Search for the cell housing the specified text and yield its (X, Y) center coordinate. 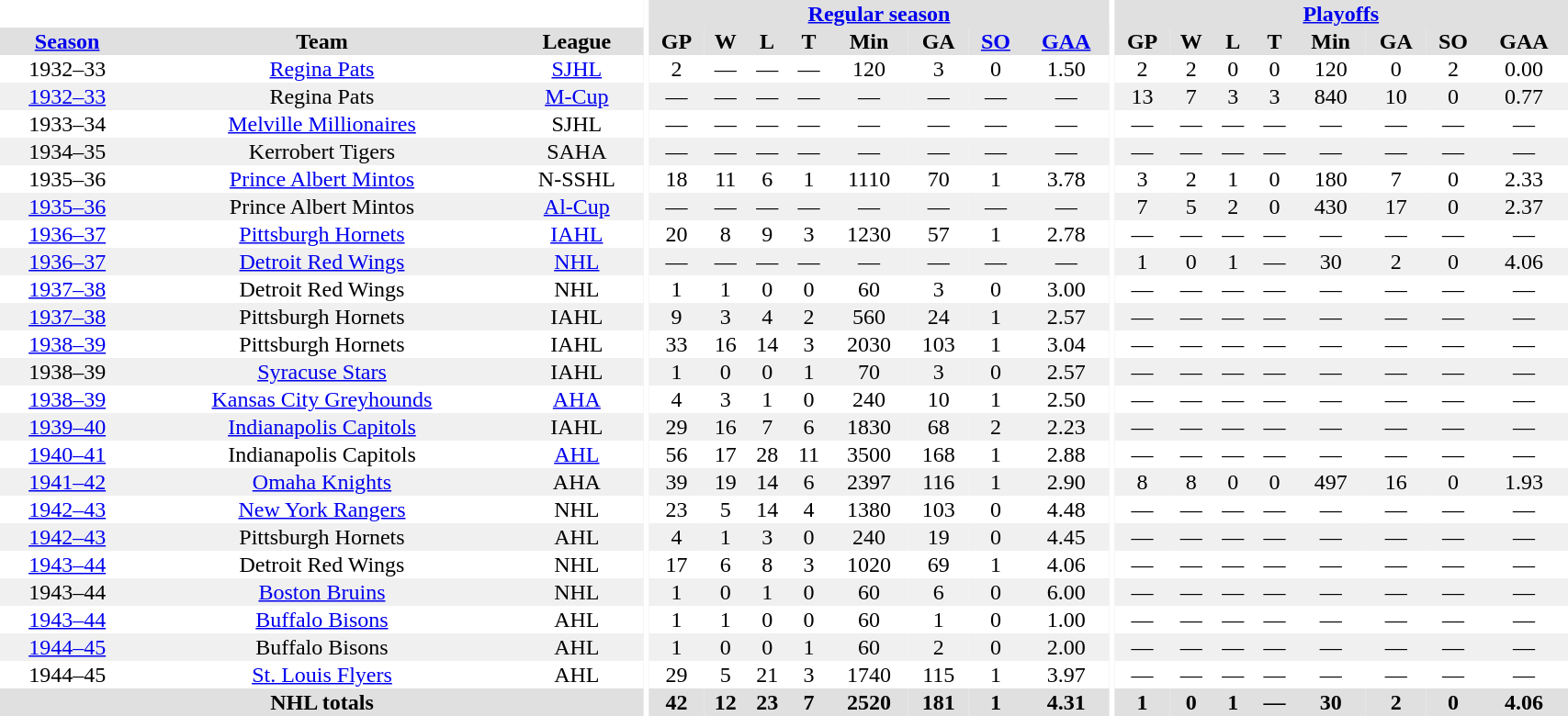
1020 (869, 565)
6.00 (1066, 592)
2.90 (1066, 482)
2.88 (1066, 454)
2030 (869, 344)
430 (1330, 207)
560 (869, 317)
2.33 (1523, 179)
1.50 (1066, 69)
Season (67, 41)
Playoffs (1341, 14)
33 (676, 344)
2.23 (1066, 427)
1941–42 (67, 482)
1940–41 (67, 454)
4.48 (1066, 509)
116 (939, 482)
497 (1330, 482)
1.00 (1066, 620)
115 (939, 675)
168 (939, 454)
13 (1143, 96)
1939–40 (67, 427)
1380 (869, 509)
4.45 (1066, 537)
56 (676, 454)
1230 (869, 234)
2.37 (1523, 207)
St. Louis Flyers (321, 675)
NHL totals (321, 702)
18 (676, 179)
1740 (869, 675)
Boston Bruins (321, 592)
Regular season (879, 14)
840 (1330, 96)
68 (939, 427)
Kansas City Greyhounds (321, 399)
3.78 (1066, 179)
1933–34 (67, 124)
21 (766, 675)
1110 (869, 179)
20 (676, 234)
New York Rangers (321, 509)
39 (676, 482)
League (577, 41)
1.93 (1523, 482)
3.00 (1066, 289)
1830 (869, 427)
12 (726, 702)
2.78 (1066, 234)
3.97 (1066, 675)
3500 (869, 454)
69 (939, 565)
Kerrobert Tigers (321, 151)
Team (321, 41)
Melville Millionaires (321, 124)
SAHA (577, 151)
Al-Cup (577, 207)
0.77 (1523, 96)
2.50 (1066, 399)
2397 (869, 482)
1934–35 (67, 151)
N-SSHL (577, 179)
Syracuse Stars (321, 372)
181 (939, 702)
M-Cup (577, 96)
Omaha Knights (321, 482)
24 (939, 317)
57 (939, 234)
4.31 (1066, 702)
28 (766, 454)
3.04 (1066, 344)
2520 (869, 702)
0.00 (1523, 69)
2.00 (1066, 647)
180 (1330, 179)
42 (676, 702)
